Return (x, y) of the center of cell containing provided text 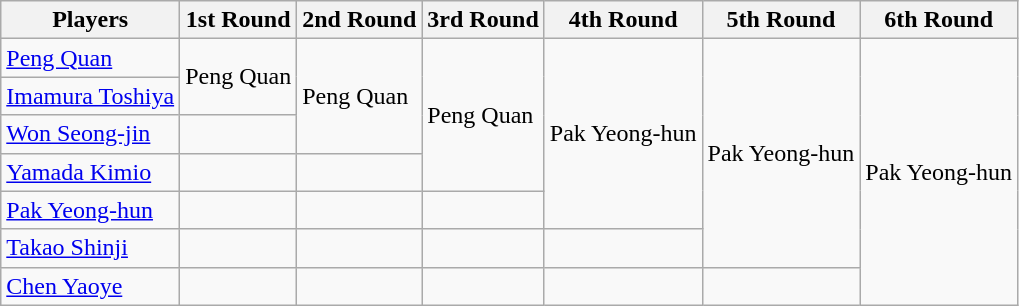
5th Round (781, 20)
Yamada Kimio (90, 172)
2nd Round (360, 20)
Imamura Toshiya (90, 96)
3rd Round (483, 20)
4th Round (623, 20)
Won Seong-jin (90, 134)
1st Round (238, 20)
Players (90, 20)
Takao Shinji (90, 248)
6th Round (939, 20)
Chen Yaoye (90, 286)
